Return the (x, y) coordinate for the center point of the cell that contains the specified text.  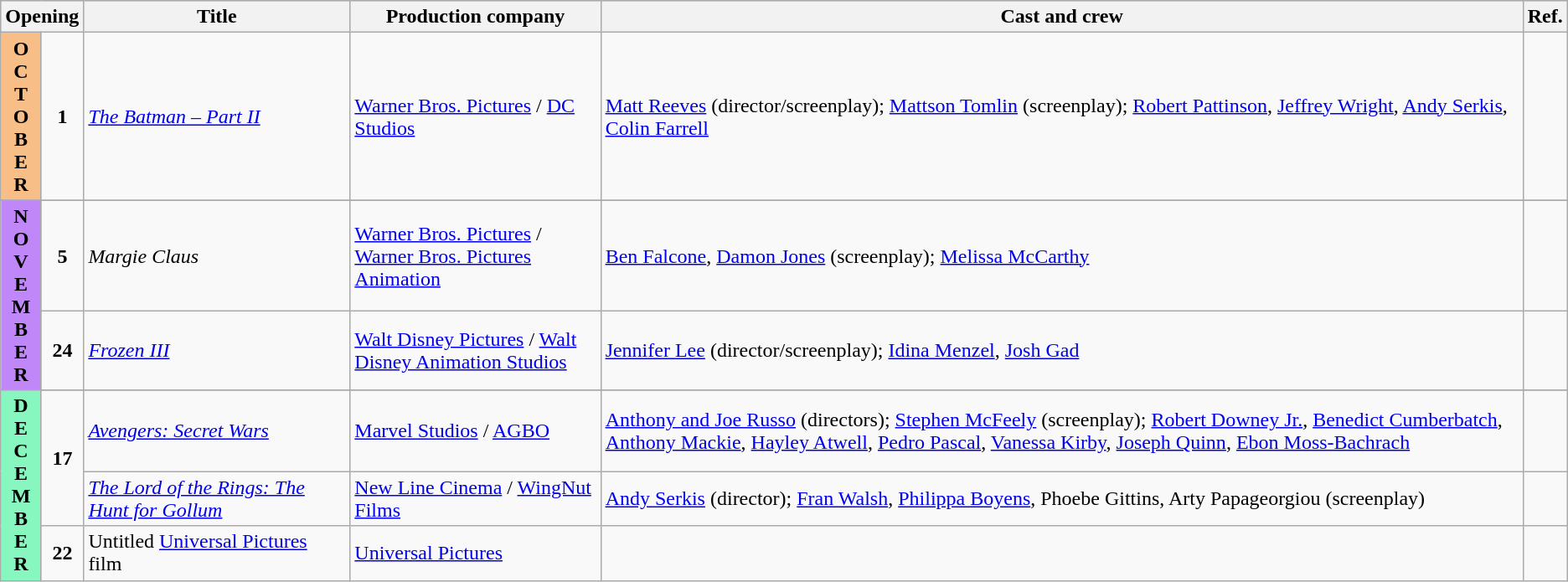
Title (217, 17)
17 (62, 458)
24 (62, 351)
OCTOBER (22, 116)
Ben Falcone, Damon Jones (screenplay); Melissa McCarthy (1062, 256)
Ref. (1545, 17)
Untitled Universal Pictures film (217, 553)
New Line Cinema / WingNut Films (476, 499)
22 (62, 553)
The Lord of the Rings: The Hunt for Gollum (217, 499)
The Batman – Part II (217, 116)
Avengers: Secret Wars (217, 430)
Warner Bros. Pictures / DC Studios (476, 116)
Walt Disney Pictures / Walt Disney Animation Studios (476, 351)
Frozen III (217, 351)
Matt Reeves (director/screenplay); Mattson Tomlin (screenplay); Robert Pattinson, Jeffrey Wright, Andy Serkis, Colin Farrell (1062, 116)
Universal Pictures (476, 553)
Warner Bros. Pictures / Warner Bros. Pictures Animation (476, 256)
Cast and crew (1062, 17)
Jennifer Lee (director/screenplay); Idina Menzel, Josh Gad (1062, 351)
1 (62, 116)
NOVEMBER (22, 295)
DECEMBER (22, 486)
Margie Claus (217, 256)
Production company (476, 17)
Marvel Studios / AGBO (476, 430)
5 (62, 256)
Andy Serkis (director); Fran Walsh, Philippa Boyens, Phoebe Gittins, Arty Papageorgiou (screenplay) (1062, 499)
Opening (42, 17)
